Locate the cell with the specified text and output its (X, Y) center coordinate. 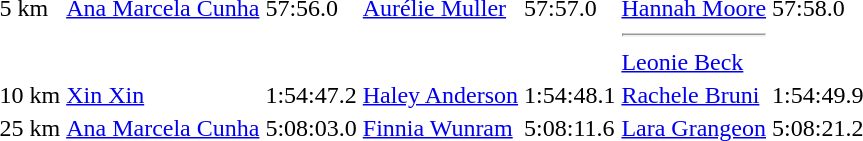
Rachele Bruni (694, 95)
1:54:47.2 (311, 95)
Xin Xin (163, 95)
Haley Anderson (440, 95)
1:54:48.1 (570, 95)
